Capture the cell that displays the provided text and extract its (X, Y) central coordinate. 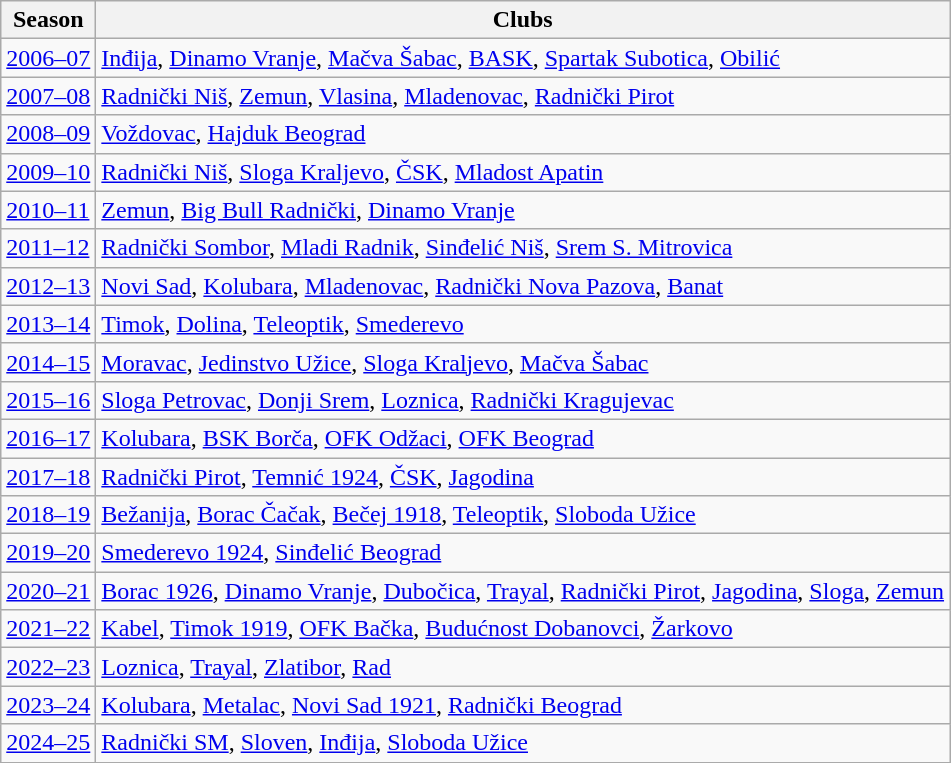
2014–15 (48, 362)
2008–09 (48, 134)
2017–18 (48, 477)
Novi Sad, Kolubara, Mladenovac, Radnički Nova Pazova, Banat (523, 286)
Zemun, Big Bull Radnički, Dinamo Vranje (523, 210)
2010–11 (48, 210)
Kolubara, BSK Borča, OFK Odžaci, OFK Beograd (523, 438)
Radnički Niš, Sloga Kraljevo, ČSK, Mladost Apatin (523, 172)
Radnički Niš, Zemun, Vlasina, Mladenovac, Radnički Pirot (523, 96)
2016–17 (48, 438)
2023–24 (48, 705)
Season (48, 20)
Kabel, Timok 1919, OFK Bačka, Budućnost Dobanovci, Žarkovo (523, 629)
2013–14 (48, 324)
2019–20 (48, 553)
Radnički SM, Sloven, Inđija, Sloboda Užice (523, 743)
Smederevo 1924, Sinđelić Beograd (523, 553)
Radnički Pirot, Temnić 1924, ČSK, Jagodina (523, 477)
Bežanija, Borac Čačak, Bečej 1918, Teleoptik, Sloboda Užice (523, 515)
Loznica, Trayal, Zlatibor, Rad (523, 667)
Moravac, Jedinstvo Užice, Sloga Kraljevo, Mačva Šabac (523, 362)
Timok, Dolina, Teleoptik, Smederevo (523, 324)
2015–16 (48, 400)
2007–08 (48, 96)
2012–13 (48, 286)
Sloga Petrovac, Donji Srem, Loznica, Radnički Kragujevac (523, 400)
2021–22 (48, 629)
Kolubara, Metalac, Novi Sad 1921, Radnički Beograd (523, 705)
2018–19 (48, 515)
Voždovac, Hajduk Beograd (523, 134)
Borac 1926, Dinamo Vranje, Dubočica, Trayal, Radnički Pirot, Jagodina, Sloga, Zemun (523, 591)
2006–07 (48, 58)
2011–12 (48, 248)
2024–25 (48, 743)
2022–23 (48, 667)
Radnički Sombor, Mladi Radnik, Sinđelić Niš, Srem S. Mitrovica (523, 248)
2020–21 (48, 591)
Inđija, Dinamo Vranje, Mačva Šabac, BASK, Spartak Subotica, Obilić (523, 58)
2009–10 (48, 172)
Clubs (523, 20)
